Return (x, y) of the center of cell containing provided text 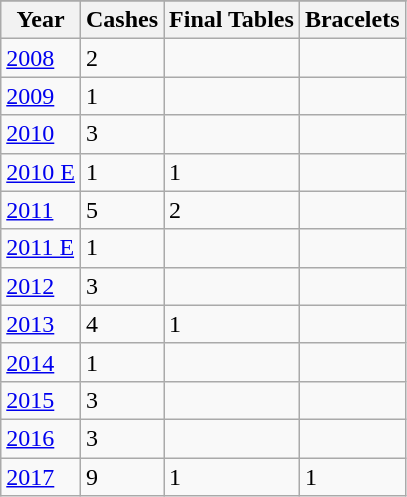
Cashes (122, 20)
2015 (41, 400)
2014 (41, 362)
Year (41, 20)
4 (122, 324)
2010 E (41, 172)
2016 (41, 438)
2009 (41, 96)
2017 (41, 477)
2011 E (41, 248)
2012 (41, 286)
9 (122, 477)
5 (122, 210)
2013 (41, 324)
Bracelets (352, 20)
2010 (41, 134)
2008 (41, 58)
2011 (41, 210)
Final Tables (232, 20)
